For the text-containing cell, return its midpoint in [x, y] coordinate format. 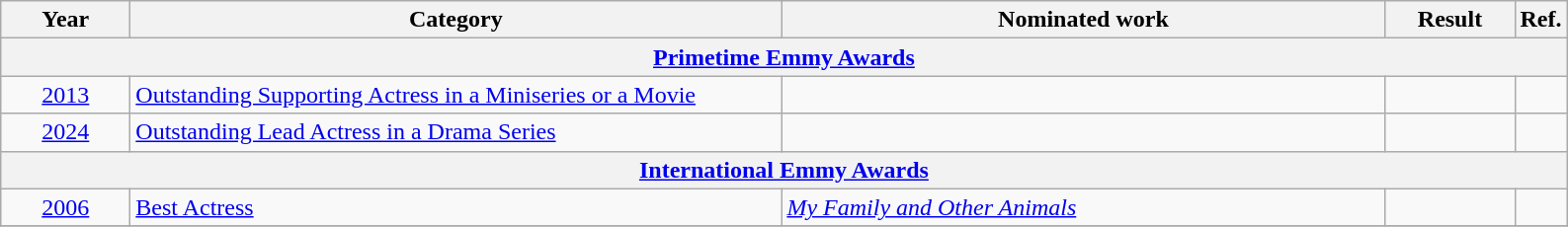
Outstanding Lead Actress in a Drama Series [456, 132]
2013 [65, 95]
International Emmy Awards [784, 170]
Ref. [1541, 20]
My Family and Other Animals [1083, 207]
2024 [65, 132]
Outstanding Supporting Actress in a Miniseries or a Movie [456, 95]
Best Actress [456, 207]
Category [456, 20]
Result [1450, 20]
Nominated work [1083, 20]
Primetime Emmy Awards [784, 57]
Year [65, 20]
2006 [65, 207]
